For the text-containing cell, return its midpoint in [x, y] coordinate format. 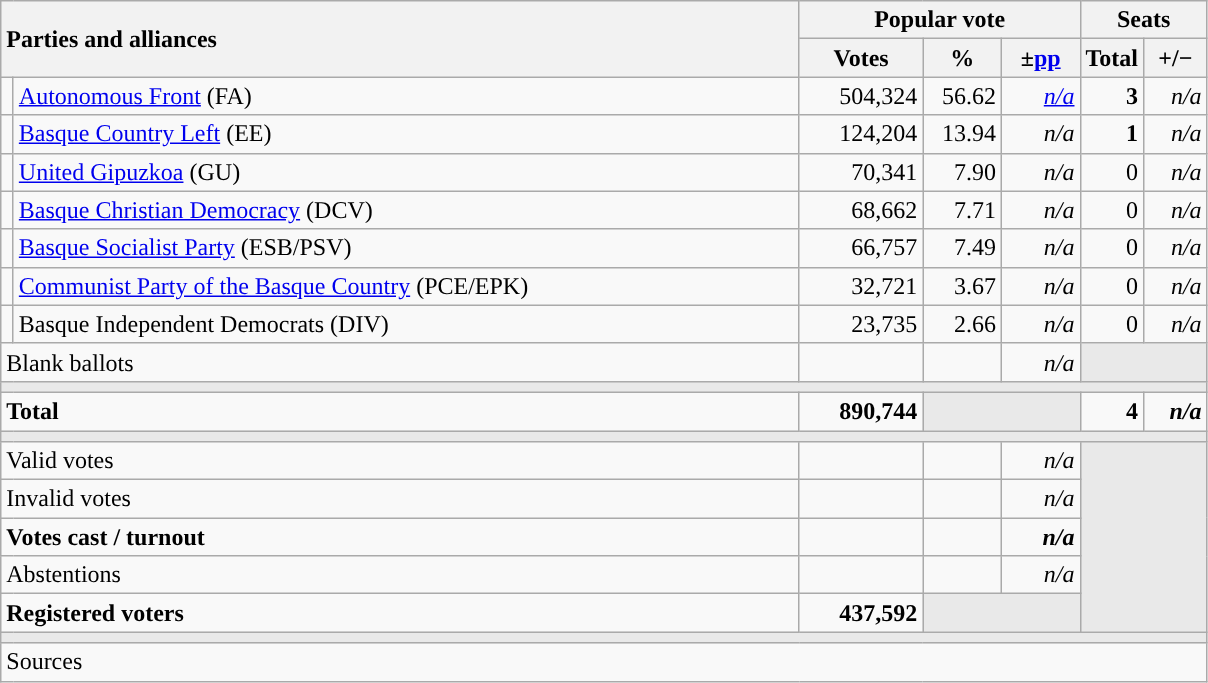
56.62 [962, 96]
+/− [1176, 58]
7.90 [962, 172]
Invalid votes [400, 499]
Basque Country Left (EE) [406, 134]
70,341 [861, 172]
Basque Christian Democracy (DCV) [406, 210]
437,592 [861, 613]
68,662 [861, 210]
Valid votes [400, 461]
7.71 [962, 210]
Basque Socialist Party (ESB/PSV) [406, 248]
1 [1112, 134]
Communist Party of the Basque Country (PCE/EPK) [406, 286]
United Gipuzkoa (GU) [406, 172]
23,735 [861, 324]
13.94 [962, 134]
Sources [604, 662]
Registered voters [400, 613]
±pp [1040, 58]
Parties and alliances [400, 39]
Blank ballots [400, 362]
3.67 [962, 286]
4 [1112, 411]
66,757 [861, 248]
Popular vote [940, 20]
7.49 [962, 248]
504,324 [861, 96]
Abstentions [400, 575]
Autonomous Front (FA) [406, 96]
890,744 [861, 411]
Votes [861, 58]
3 [1112, 96]
32,721 [861, 286]
% [962, 58]
Seats [1144, 20]
124,204 [861, 134]
2.66 [962, 324]
Votes cast / turnout [400, 537]
Basque Independent Democrats (DIV) [406, 324]
